Pinpoint the cell where the given text exists, returning its [x, y] midpoint coordinate. 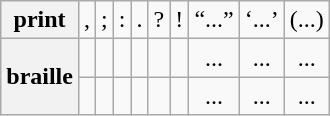
‘...’ [262, 20]
? [159, 20]
braille [40, 77]
“...” [214, 20]
. [140, 20]
(...) [306, 20]
: [122, 20]
! [180, 20]
; [105, 20]
print [40, 20]
, [86, 20]
